From the cell containing the given text, extract its center point as [X, Y] coordinate. 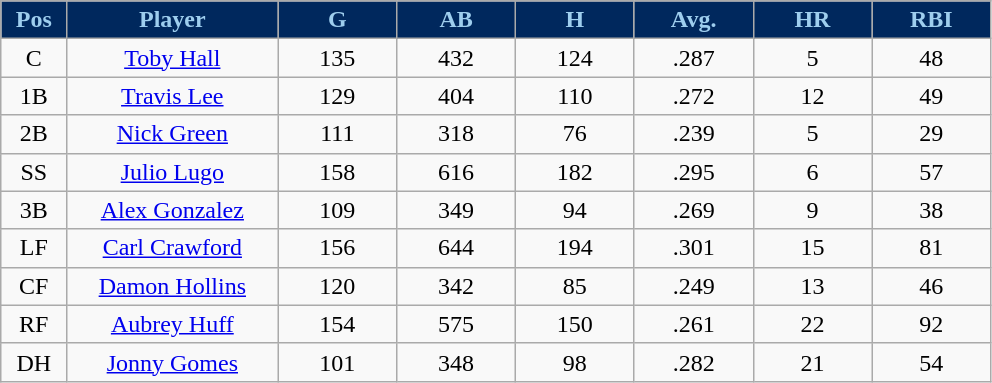
Aubrey Huff [172, 324]
92 [932, 324]
AB [456, 20]
348 [456, 362]
124 [574, 58]
Jonny Gomes [172, 362]
29 [932, 134]
22 [812, 324]
9 [812, 210]
2B [34, 134]
575 [456, 324]
54 [932, 362]
15 [812, 248]
3B [34, 210]
404 [456, 96]
48 [932, 58]
94 [574, 210]
194 [574, 248]
RF [34, 324]
342 [456, 286]
Toby Hall [172, 58]
21 [812, 362]
Damon Hollins [172, 286]
38 [932, 210]
HR [812, 20]
1B [34, 96]
98 [574, 362]
129 [338, 96]
154 [338, 324]
150 [574, 324]
318 [456, 134]
.295 [694, 172]
81 [932, 248]
LF [34, 248]
120 [338, 286]
85 [574, 286]
158 [338, 172]
110 [574, 96]
135 [338, 58]
.261 [694, 324]
109 [338, 210]
RBI [932, 20]
.272 [694, 96]
46 [932, 286]
101 [338, 362]
Nick Green [172, 134]
.239 [694, 134]
Alex Gonzalez [172, 210]
6 [812, 172]
Pos [34, 20]
.249 [694, 286]
.282 [694, 362]
.301 [694, 248]
SS [34, 172]
.269 [694, 210]
Julio Lugo [172, 172]
432 [456, 58]
DH [34, 362]
Avg. [694, 20]
Player [172, 20]
156 [338, 248]
Carl Crawford [172, 248]
111 [338, 134]
644 [456, 248]
H [574, 20]
CF [34, 286]
49 [932, 96]
349 [456, 210]
Travis Lee [172, 96]
616 [456, 172]
182 [574, 172]
13 [812, 286]
76 [574, 134]
12 [812, 96]
G [338, 20]
.287 [694, 58]
57 [932, 172]
C [34, 58]
